Extract the (X, Y) coordinate from the center of the cell holding the provided text.  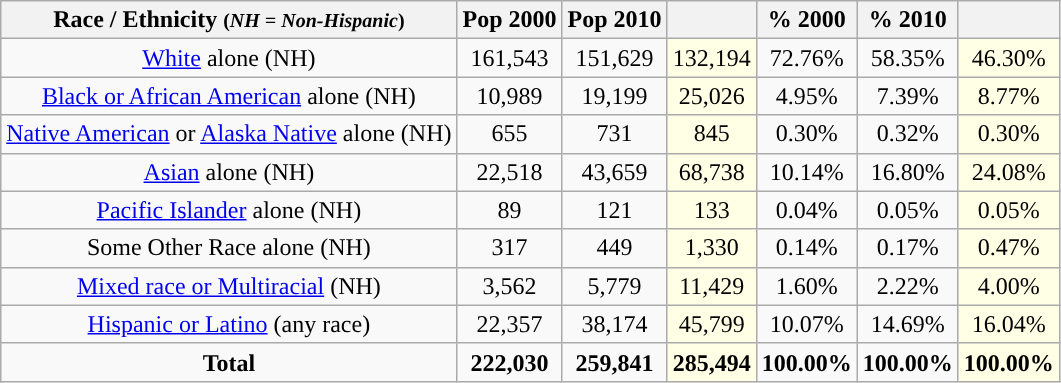
0.32% (908, 134)
0.14% (806, 248)
24.08% (1008, 172)
845 (712, 134)
38,174 (614, 324)
46.30% (1008, 58)
22,518 (510, 172)
132,194 (712, 58)
7.39% (908, 96)
1,330 (712, 248)
259,841 (614, 362)
731 (614, 134)
16.80% (908, 172)
0.47% (1008, 248)
4.95% (806, 96)
Pop 2010 (614, 20)
285,494 (712, 362)
Total (229, 362)
22,357 (510, 324)
10.14% (806, 172)
10.07% (806, 324)
68,738 (712, 172)
0.04% (806, 210)
161,543 (510, 58)
58.35% (908, 58)
449 (614, 248)
4.00% (1008, 286)
19,199 (614, 96)
Asian alone (NH) (229, 172)
25,026 (712, 96)
5,779 (614, 286)
White alone (NH) (229, 58)
1.60% (806, 286)
Native American or Alaska Native alone (NH) (229, 134)
8.77% (1008, 96)
Pop 2000 (510, 20)
% 2000 (806, 20)
3,562 (510, 286)
Some Other Race alone (NH) (229, 248)
Race / Ethnicity (NH = Non-Hispanic) (229, 20)
151,629 (614, 58)
121 (614, 210)
Hispanic or Latino (any race) (229, 324)
43,659 (614, 172)
10,989 (510, 96)
133 (712, 210)
655 (510, 134)
16.04% (1008, 324)
45,799 (712, 324)
2.22% (908, 286)
Pacific Islander alone (NH) (229, 210)
89 (510, 210)
Mixed race or Multiracial (NH) (229, 286)
317 (510, 248)
72.76% (806, 58)
14.69% (908, 324)
Black or African American alone (NH) (229, 96)
11,429 (712, 286)
0.17% (908, 248)
222,030 (510, 362)
% 2010 (908, 20)
